Capture the cell that displays the provided text and extract its (X, Y) central coordinate. 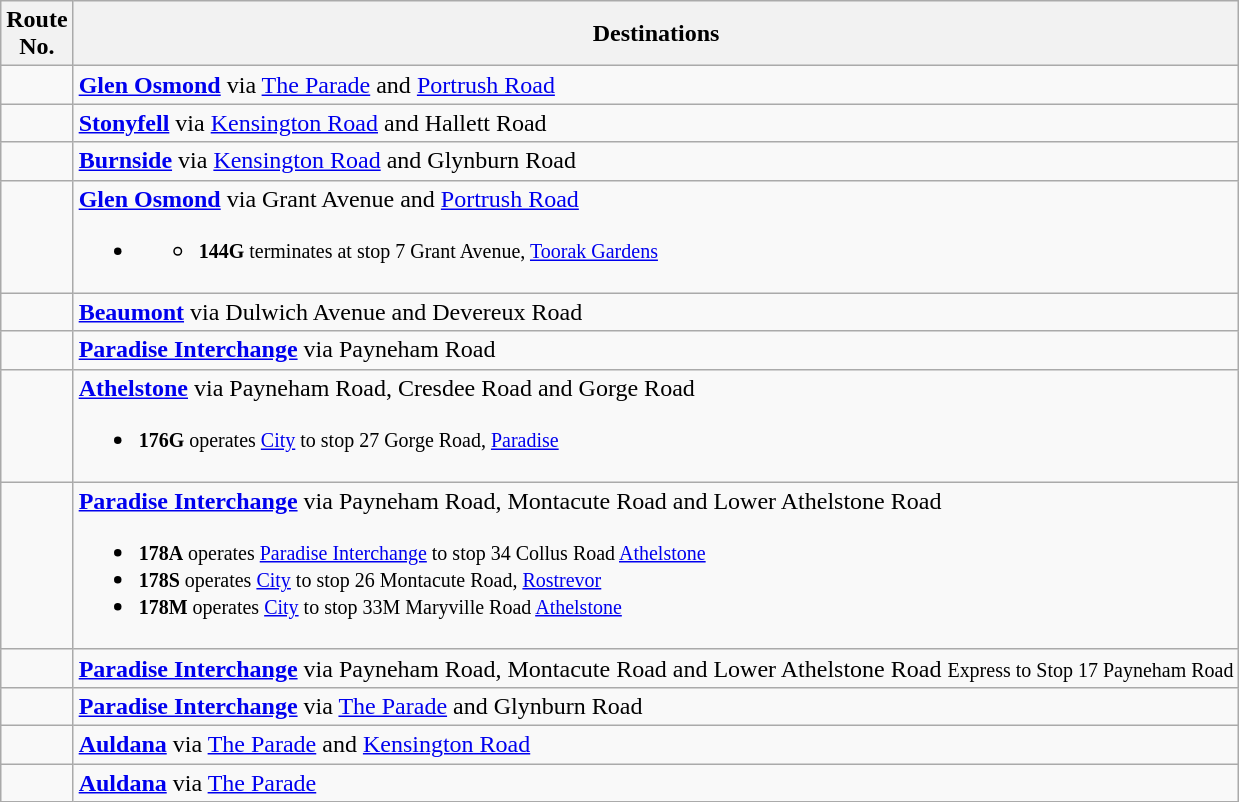
Glen Osmond via The Parade and Portrush Road (656, 85)
Auldana via The Parade and Kensington Road (656, 744)
RouteNo. (37, 34)
Burnside via Kensington Road and Glynburn Road (656, 161)
Beaumont via Dulwich Avenue and Devereux Road (656, 312)
Glen Osmond via Grant Avenue and Portrush Road 144G terminates at stop 7 Grant Avenue, Toorak Gardens (656, 236)
Destinations (656, 34)
Paradise Interchange via The Parade and Glynburn Road (656, 706)
Paradise Interchange via Payneham Road, Montacute Road and Lower Athelstone Road Express to Stop 17 Payneham Road (656, 668)
Athelstone via Payneham Road, Cresdee Road and Gorge Road 176G operates City to stop 27 Gorge Road, Paradise (656, 426)
Paradise Interchange via Payneham Road (656, 350)
Stonyfell via Kensington Road and Hallett Road (656, 123)
Auldana via The Parade (656, 783)
